Return the [x, y] coordinate for the center point of the cell that contains the specified text.  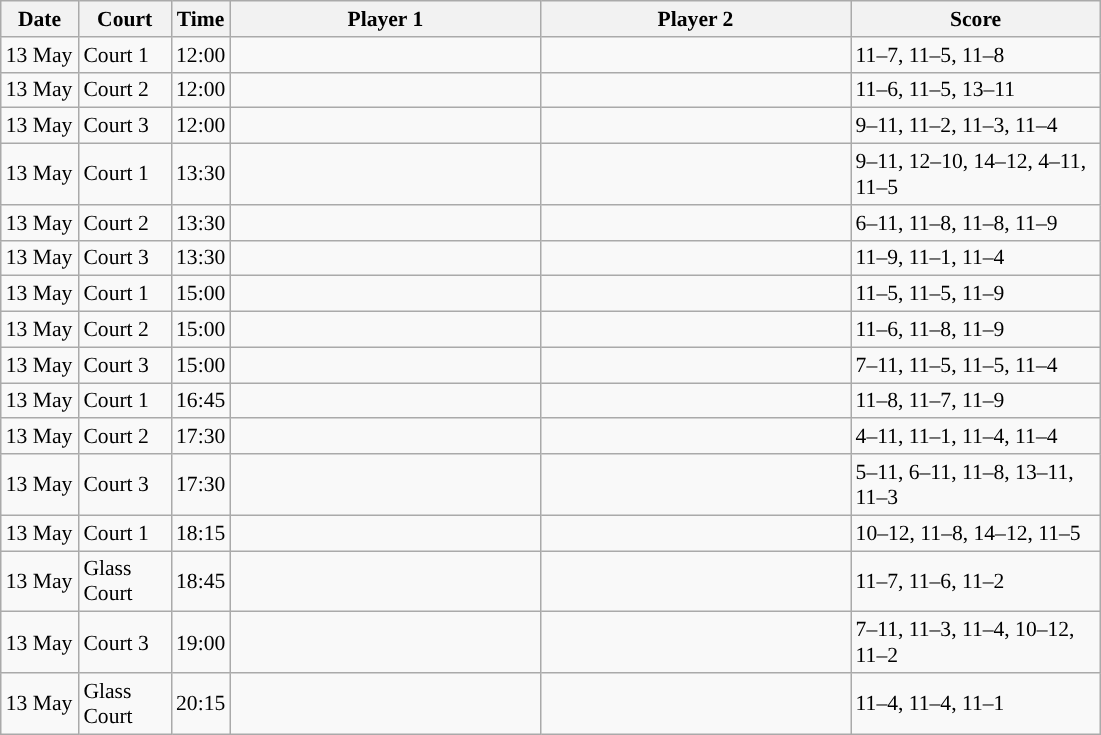
11–8, 11–7, 11–9 [976, 401]
11–6, 11–5, 13–11 [976, 90]
7–11, 11–5, 11–5, 11–4 [976, 365]
9–11, 12–10, 14–12, 4–11, 11–5 [976, 174]
6–11, 11–8, 11–8, 11–9 [976, 223]
20:15 [200, 704]
18:45 [200, 582]
4–11, 11–1, 11–4, 11–4 [976, 437]
5–11, 6–11, 11–8, 13–11, 11–3 [976, 484]
11–6, 11–8, 11–9 [976, 330]
18:15 [200, 533]
10–12, 11–8, 14–12, 11–5 [976, 533]
11–7, 11–5, 11–8 [976, 55]
9–11, 11–2, 11–3, 11–4 [976, 126]
16:45 [200, 401]
Court [124, 19]
19:00 [200, 642]
Player 1 [385, 19]
11–4, 11–4, 11–1 [976, 704]
Time [200, 19]
11–5, 11–5, 11–9 [976, 294]
Date [40, 19]
11–7, 11–6, 11–2 [976, 582]
Score [976, 19]
7–11, 11–3, 11–4, 10–12, 11–2 [976, 642]
Player 2 [695, 19]
11–9, 11–1, 11–4 [976, 258]
